Capture the cell that displays the provided text and extract its [X, Y] central coordinate. 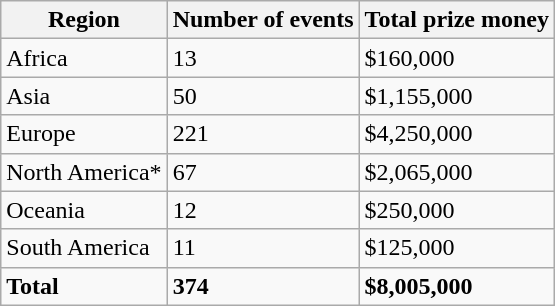
$2,065,000 [456, 172]
Asia [84, 96]
North America* [84, 172]
$250,000 [456, 210]
50 [263, 96]
67 [263, 172]
$1,155,000 [456, 96]
$4,250,000 [456, 134]
11 [263, 248]
Total [84, 286]
South America [84, 248]
$125,000 [456, 248]
13 [263, 58]
374 [263, 286]
Region [84, 20]
Oceania [84, 210]
$160,000 [456, 58]
221 [263, 134]
$8,005,000 [456, 286]
Number of events [263, 20]
Africa [84, 58]
Europe [84, 134]
12 [263, 210]
Total prize money [456, 20]
